Return (X, Y) of the center of cell containing provided text 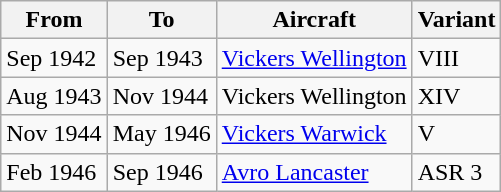
V (456, 134)
Vickers Warwick (314, 134)
VIII (456, 58)
XIV (456, 96)
Feb 1946 (54, 172)
From (54, 20)
Sep 1942 (54, 58)
Aircraft (314, 20)
Sep 1946 (162, 172)
ASR 3 (456, 172)
Sep 1943 (162, 58)
Aug 1943 (54, 96)
Avro Lancaster (314, 172)
May 1946 (162, 134)
To (162, 20)
Variant (456, 20)
